Identify which cell holds the provided text, then report its [X, Y] central coordinate. 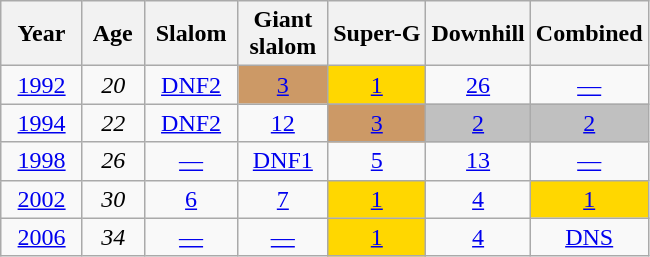
DNF1 [283, 161]
Slalom [191, 34]
7 [283, 199]
DNS [589, 237]
Age [113, 34]
Downhill [478, 34]
5 [377, 161]
Year [42, 34]
13 [478, 161]
Combined [589, 34]
34 [113, 237]
2002 [42, 199]
Giant slalom [283, 34]
1992 [42, 85]
2006 [42, 237]
30 [113, 199]
1994 [42, 123]
6 [191, 199]
1998 [42, 161]
20 [113, 85]
Super-G [377, 34]
22 [113, 123]
12 [283, 123]
